Return (X, Y) of the center of cell containing provided text 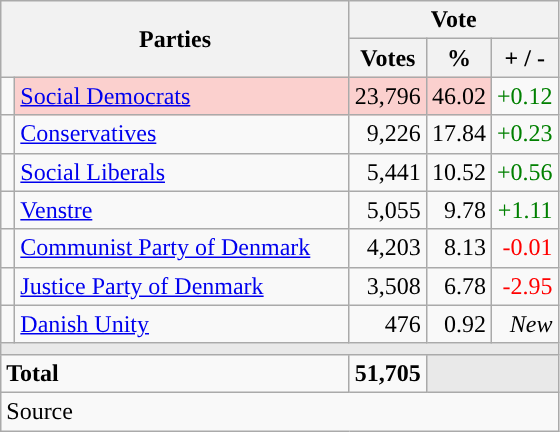
Votes (388, 58)
% (458, 58)
-2.95 (524, 286)
+0.12 (524, 96)
Communist Party of Denmark (182, 248)
+0.23 (524, 134)
17.84 (458, 134)
Conservatives (182, 134)
Social Liberals (182, 172)
476 (388, 324)
9,226 (388, 134)
+ / - (524, 58)
9.78 (458, 210)
Parties (176, 39)
4,203 (388, 248)
Justice Party of Denmark (182, 286)
6.78 (458, 286)
Venstre (182, 210)
10.52 (458, 172)
46.02 (458, 96)
+1.11 (524, 210)
Total (176, 373)
8.13 (458, 248)
-0.01 (524, 248)
3,508 (388, 286)
51,705 (388, 373)
Vote (454, 20)
5,441 (388, 172)
Source (280, 411)
Social Democrats (182, 96)
5,055 (388, 210)
Danish Unity (182, 324)
New (524, 324)
0.92 (458, 324)
+0.56 (524, 172)
23,796 (388, 96)
